Identify which cell holds the provided text, then report its [x, y] central coordinate. 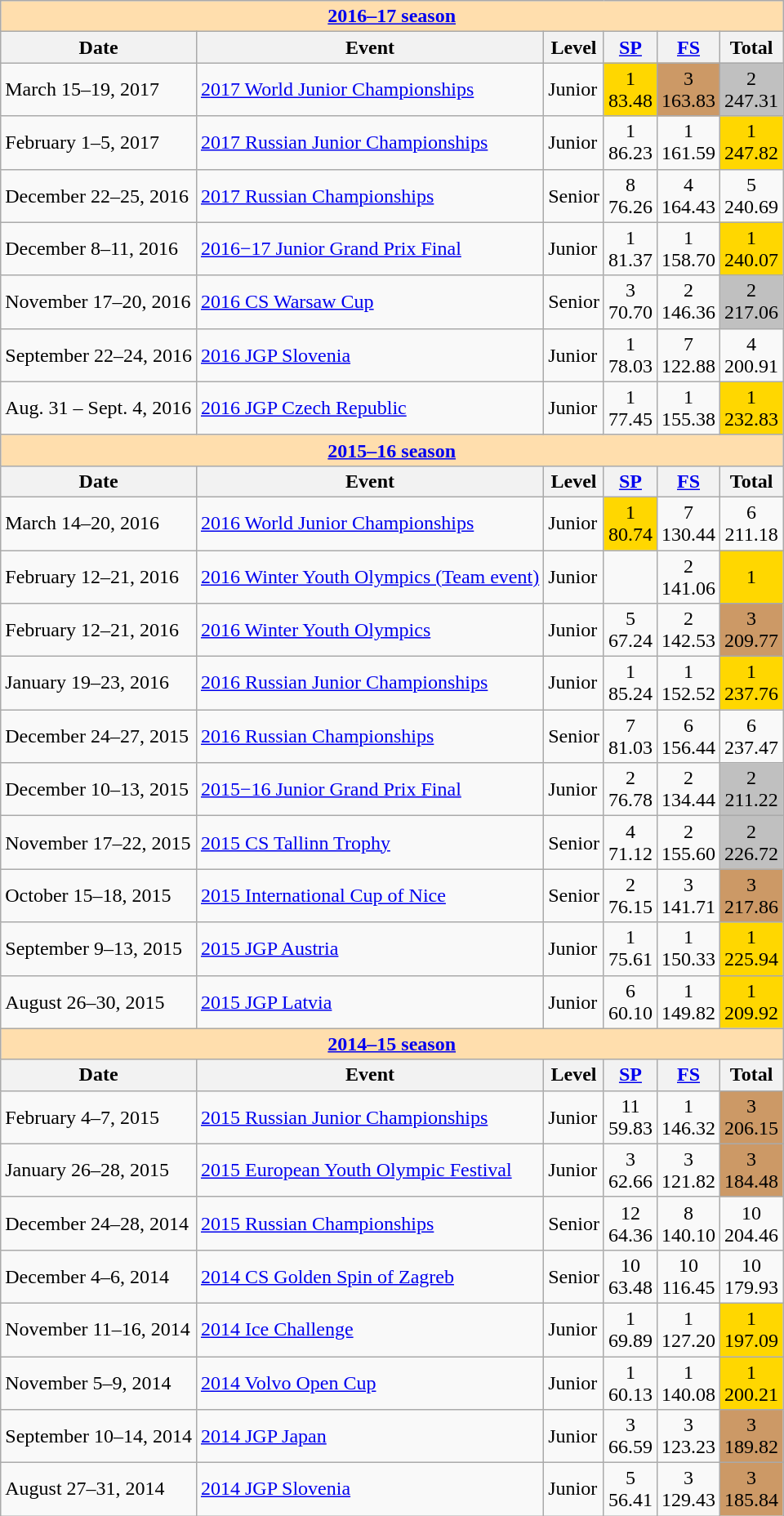
3 70.70 [630, 302]
January 26–28, 2015 [99, 1170]
1 86.23 [630, 142]
1 197.09 [751, 1330]
4 200.91 [751, 354]
1 150.33 [688, 949]
2015 Russian Junior Championships [369, 1117]
2015 International Cup of Nice [369, 895]
2014 CS Golden Spin of Zagreb [369, 1276]
2 211.22 [751, 789]
1 80.74 [630, 523]
2016 Russian Junior Championships [369, 683]
1 77.45 [630, 408]
1 69.89 [630, 1330]
November 17–22, 2015 [99, 843]
October 15–18, 2015 [99, 895]
January 19–23, 2016 [99, 683]
1 225.94 [751, 949]
November 5–9, 2014 [99, 1382]
3 129.43 [688, 1490]
September 22–24, 2016 [99, 354]
11 59.83 [630, 1117]
10 63.48 [630, 1276]
2 142.53 [688, 631]
6 60.10 [630, 1001]
3 163.83 [688, 90]
December 22–25, 2016 [99, 196]
1 209.92 [751, 1001]
3 62.66 [630, 1170]
2017 Russian Junior Championships [369, 142]
3 66.59 [630, 1436]
2014 JGP Japan [369, 1436]
February 1–5, 2017 [99, 142]
2015−16 Junior Grand Prix Final [369, 789]
2 247.31 [751, 90]
1 152.52 [688, 683]
1 247.82 [751, 142]
August 26–30, 2015 [99, 1001]
1 140.08 [688, 1382]
6 156.44 [688, 737]
1 75.61 [630, 949]
1 200.21 [751, 1382]
2014–15 season [392, 1044]
2 76.15 [630, 895]
August 27–31, 2014 [99, 1490]
2016 Russian Championships [369, 737]
2014 JGP Slovenia [369, 1490]
December 4–6, 2014 [99, 1276]
1 158.70 [688, 248]
2015 JGP Latvia [369, 1001]
2016 JGP Slovenia [369, 354]
4 164.43 [688, 196]
2015 JGP Austria [369, 949]
2 141.06 [688, 577]
3 209.77 [751, 631]
September 9–13, 2015 [99, 949]
December 10–13, 2015 [99, 789]
December 24–28, 2014 [99, 1224]
10 116.45 [688, 1276]
December 8–11, 2016 [99, 248]
3 185.84 [751, 1490]
5 56.41 [630, 1490]
2015–16 season [392, 450]
2015 CS Tallinn Trophy [369, 843]
1 [751, 577]
1 146.32 [688, 1117]
February 4–7, 2015 [99, 1117]
2017 Russian Championships [369, 196]
1 78.03 [630, 354]
7 130.44 [688, 523]
1 237.76 [751, 683]
1 60.13 [630, 1382]
Aug. 31 – Sept. 4, 2016 [99, 408]
3 206.15 [751, 1117]
4 71.12 [630, 843]
March 14–20, 2016 [99, 523]
2 146.36 [688, 302]
7 122.88 [688, 354]
2015 European Youth Olympic Festival [369, 1170]
1 149.82 [688, 1001]
1 240.07 [751, 248]
3 189.82 [751, 1436]
November 11–16, 2014 [99, 1330]
2016 CS Warsaw Cup [369, 302]
2014 Volvo Open Cup [369, 1382]
1 83.48 [630, 90]
2 76.78 [630, 789]
2 155.60 [688, 843]
5 240.69 [751, 196]
8 140.10 [688, 1224]
1 127.20 [688, 1330]
2016 Winter Youth Olympics (Team event) [369, 577]
6 211.18 [751, 523]
2016–17 season [392, 16]
6 237.47 [751, 737]
2016 JGP Czech Republic [369, 408]
3 123.23 [688, 1436]
1 155.38 [688, 408]
1 161.59 [688, 142]
2 217.06 [751, 302]
10 179.93 [751, 1276]
3 184.48 [751, 1170]
December 24–27, 2015 [99, 737]
March 15–19, 2017 [99, 90]
12 64.36 [630, 1224]
8 76.26 [630, 196]
5 67.24 [630, 631]
2017 World Junior Championships [369, 90]
2016−17 Junior Grand Prix Final [369, 248]
1 81.37 [630, 248]
3 141.71 [688, 895]
2014 Ice Challenge [369, 1330]
3 121.82 [688, 1170]
2016 Winter Youth Olympics [369, 631]
10 204.46 [751, 1224]
2016 World Junior Championships [369, 523]
1 232.83 [751, 408]
1 85.24 [630, 683]
September 10–14, 2014 [99, 1436]
7 81.03 [630, 737]
2 134.44 [688, 789]
3 217.86 [751, 895]
November 17–20, 2016 [99, 302]
2 226.72 [751, 843]
2015 Russian Championships [369, 1224]
